Determine the [X, Y] coordinate at the center of the cell enclosing the given text.  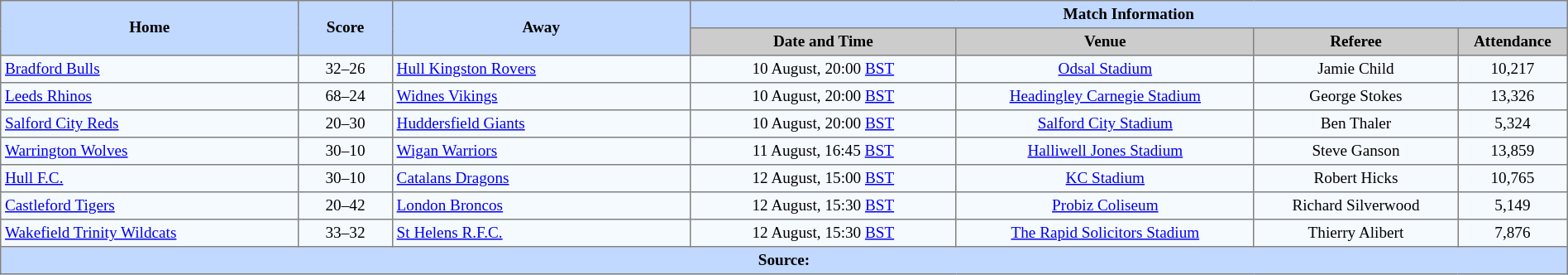
Source: [784, 260]
13,326 [1513, 96]
The Rapid Solicitors Stadium [1105, 234]
Away [541, 28]
George Stokes [1355, 96]
20–42 [346, 205]
Odsal Stadium [1105, 70]
7,876 [1513, 234]
33–32 [346, 234]
Wigan Warriors [541, 151]
Hull F.C. [150, 179]
Catalans Dragons [541, 179]
Halliwell Jones Stadium [1105, 151]
Wakefield Trinity Wildcats [150, 234]
10,217 [1513, 70]
Hull Kingston Rovers [541, 70]
Castleford Tigers [150, 205]
Referee [1355, 41]
Richard Silverwood [1355, 205]
Date and Time [823, 41]
Bradford Bulls [150, 70]
Home [150, 28]
32–26 [346, 70]
12 August, 15:00 BST [823, 179]
Warrington Wolves [150, 151]
10,765 [1513, 179]
Attendance [1513, 41]
Steve Ganson [1355, 151]
Salford City Stadium [1105, 124]
20–30 [346, 124]
68–24 [346, 96]
Headingley Carnegie Stadium [1105, 96]
London Broncos [541, 205]
Jamie Child [1355, 70]
St Helens R.F.C. [541, 234]
Leeds Rhinos [150, 96]
KC Stadium [1105, 179]
Huddersfield Giants [541, 124]
Widnes Vikings [541, 96]
11 August, 16:45 BST [823, 151]
Probiz Coliseum [1105, 205]
Robert Hicks [1355, 179]
Ben Thaler [1355, 124]
5,324 [1513, 124]
5,149 [1513, 205]
13,859 [1513, 151]
Salford City Reds [150, 124]
Thierry Alibert [1355, 234]
Match Information [1128, 15]
Venue [1105, 41]
Score [346, 28]
